Detect which cell encompasses the target text, then output its [x, y] center coordinate. 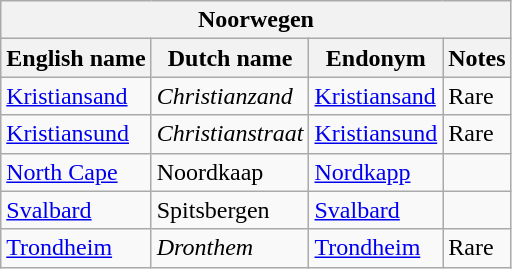
Christianzand [230, 96]
Noordkaap [230, 172]
Noorwegen [256, 20]
North Cape [76, 172]
English name [76, 58]
Christianstraat [230, 134]
Dutch name [230, 58]
Spitsbergen [230, 210]
Dronthem [230, 248]
Nordkapp [376, 172]
Endonym [376, 58]
Notes [477, 58]
